Determine the [x, y] coordinate at the center of the cell enclosing the given text.  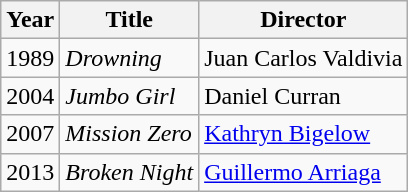
2004 [30, 96]
2013 [30, 172]
Guillermo Arriaga [304, 172]
2007 [30, 134]
Director [304, 20]
Title [130, 20]
Drowning [130, 58]
Daniel Curran [304, 96]
Broken Night [130, 172]
1989 [30, 58]
Juan Carlos Valdivia [304, 58]
Year [30, 20]
Kathryn Bigelow [304, 134]
Jumbo Girl [130, 96]
Mission Zero [130, 134]
